Detect which cell encompasses the target text, then output its (x, y) center coordinate. 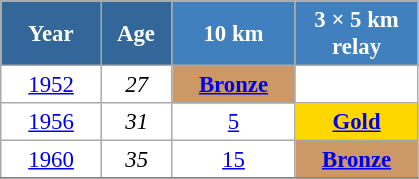
31 (136, 122)
Year (52, 34)
5 (234, 122)
3 × 5 km relay (356, 34)
1960 (52, 160)
35 (136, 160)
10 km (234, 34)
15 (234, 160)
Gold (356, 122)
Age (136, 34)
1956 (52, 122)
1952 (52, 85)
27 (136, 85)
